For the text-containing cell, return its midpoint in [x, y] coordinate format. 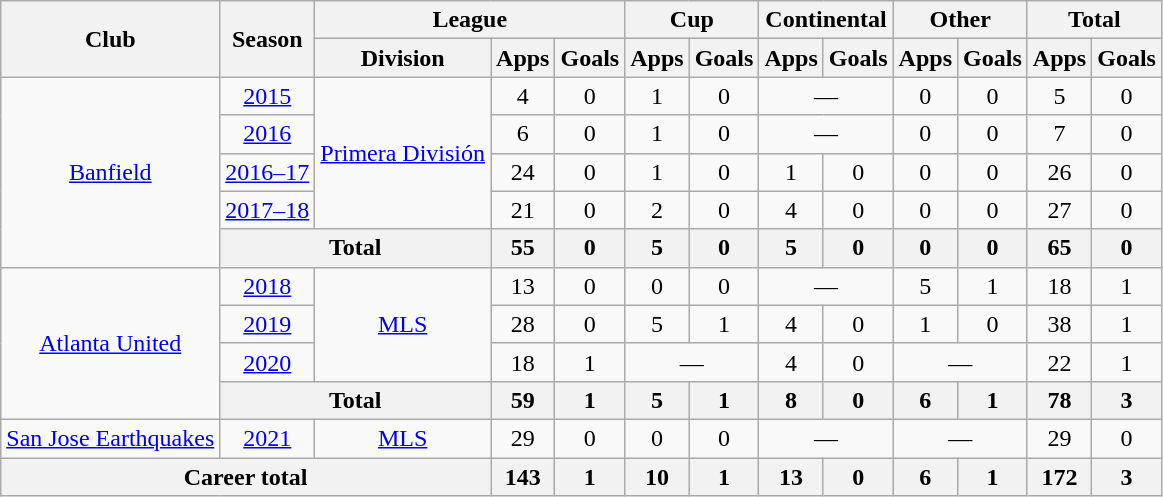
Cup [692, 20]
League [470, 20]
San Jose Earthquakes [110, 438]
Club [110, 39]
55 [523, 248]
2016–17 [268, 172]
2016 [268, 134]
Division [403, 58]
7 [1059, 134]
26 [1059, 172]
38 [1059, 324]
22 [1059, 362]
2019 [268, 324]
Banfield [110, 172]
10 [657, 477]
Other [960, 20]
Atlanta United [110, 343]
8 [791, 400]
28 [523, 324]
Continental [826, 20]
78 [1059, 400]
2 [657, 210]
27 [1059, 210]
Season [268, 39]
59 [523, 400]
2018 [268, 286]
2020 [268, 362]
143 [523, 477]
21 [523, 210]
Primera División [403, 153]
24 [523, 172]
2021 [268, 438]
Career total [246, 477]
2017–18 [268, 210]
65 [1059, 248]
2015 [268, 96]
172 [1059, 477]
